Find where the given text appears and provide that cell's center as [x, y] coordinate. 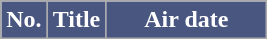
Title [76, 20]
Air date [186, 20]
No. [24, 20]
